Determine the (X, Y) coordinate at the center of the cell enclosing the given text.  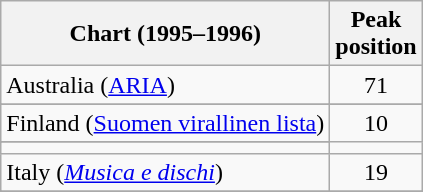
10 (376, 123)
71 (376, 85)
Italy (Musica e dischi) (166, 172)
Finland (Suomen virallinen lista) (166, 123)
19 (376, 172)
Chart (1995–1996) (166, 34)
Australia (ARIA) (166, 85)
Peakposition (376, 34)
